Scan for the cell matching the given text and deliver its (x, y) coordinate at center. 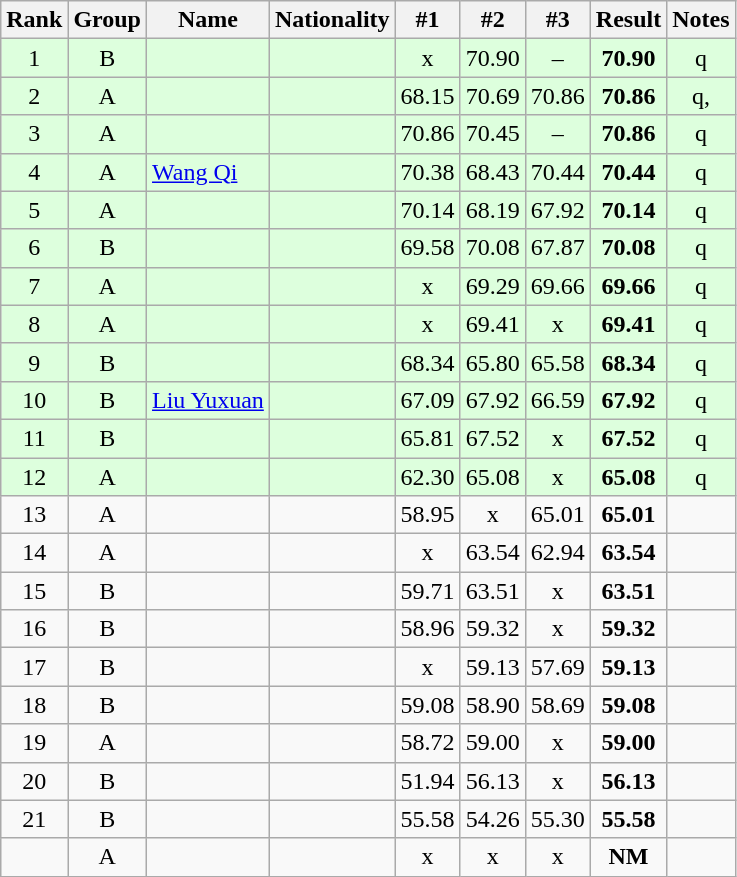
69.58 (428, 248)
70.45 (492, 134)
57.69 (558, 667)
58.90 (492, 705)
9 (34, 362)
Name (208, 20)
#2 (492, 20)
2 (34, 96)
67.87 (558, 248)
Result (628, 20)
3 (34, 134)
14 (34, 553)
66.59 (558, 400)
Wang Qi (208, 172)
70.69 (492, 96)
68.15 (428, 96)
16 (34, 629)
69.29 (492, 286)
Notes (701, 20)
18 (34, 705)
68.43 (492, 172)
7 (34, 286)
54.26 (492, 819)
17 (34, 667)
58.69 (558, 705)
NM (628, 857)
Liu Yuxuan (208, 400)
#3 (558, 20)
58.72 (428, 743)
4 (34, 172)
#1 (428, 20)
Rank (34, 20)
62.94 (558, 553)
10 (34, 400)
58.95 (428, 515)
58.96 (428, 629)
15 (34, 591)
65.58 (558, 362)
13 (34, 515)
20 (34, 781)
5 (34, 210)
51.94 (428, 781)
67.09 (428, 400)
62.30 (428, 477)
Nationality (332, 20)
Group (108, 20)
8 (34, 324)
70.38 (428, 172)
12 (34, 477)
q, (701, 96)
1 (34, 58)
68.19 (492, 210)
21 (34, 819)
65.80 (492, 362)
55.30 (558, 819)
65.81 (428, 438)
11 (34, 438)
6 (34, 248)
19 (34, 743)
59.71 (428, 591)
